Return the (x, y) coordinate for the center point of the cell that contains the specified text.  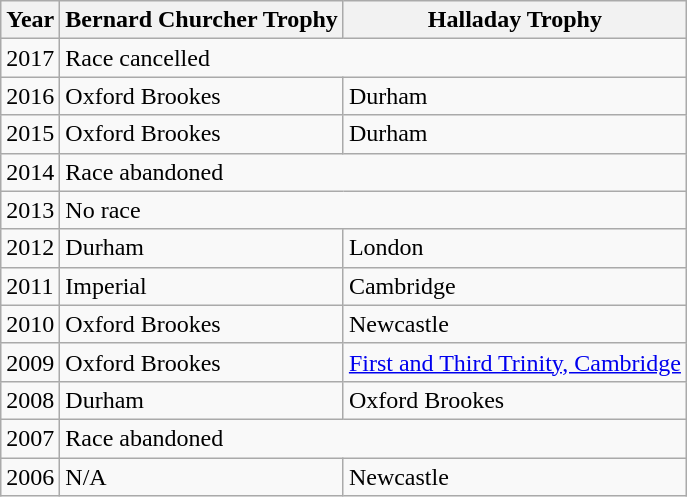
2013 (30, 210)
Cambridge (514, 286)
2010 (30, 324)
2006 (30, 477)
No race (374, 210)
2012 (30, 248)
First and Third Trinity, Cambridge (514, 362)
2008 (30, 400)
2016 (30, 96)
Bernard Churcher Trophy (202, 20)
Year (30, 20)
2007 (30, 438)
2015 (30, 134)
2011 (30, 286)
N/A (202, 477)
London (514, 248)
Imperial (202, 286)
2017 (30, 58)
2014 (30, 172)
2009 (30, 362)
Halladay Trophy (514, 20)
Race cancelled (374, 58)
